Identify which cell holds the provided text, then report its [x, y] central coordinate. 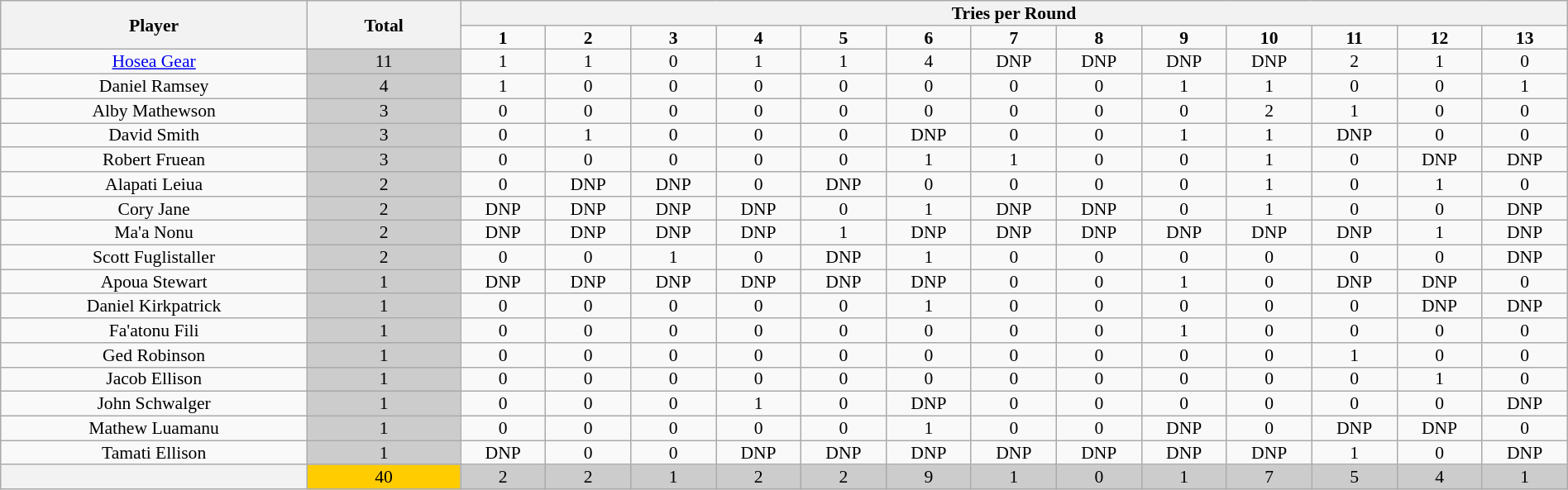
Mathew Luamanu [154, 429]
Jacob Ellison [154, 379]
Hosea Gear [154, 62]
Daniel Ramsey [154, 87]
David Smith [154, 136]
Tries per Round [1014, 13]
Tamati Ellison [154, 453]
John Schwalger [154, 404]
10 [1269, 38]
Apoua Stewart [154, 282]
40 [384, 478]
Fa'atonu Fili [154, 331]
Alapati Leiua [154, 184]
13 [1525, 38]
12 [1439, 38]
Scott Fuglistaller [154, 258]
Alby Mathewson [154, 111]
6 [928, 38]
Daniel Kirkpatrick [154, 307]
Robert Fruean [154, 159]
Total [384, 25]
Cory Jane [154, 209]
Player [154, 25]
8 [1098, 38]
Ma'a Nonu [154, 233]
Ged Robinson [154, 355]
